Capture the cell that displays the provided text and extract its (X, Y) central coordinate. 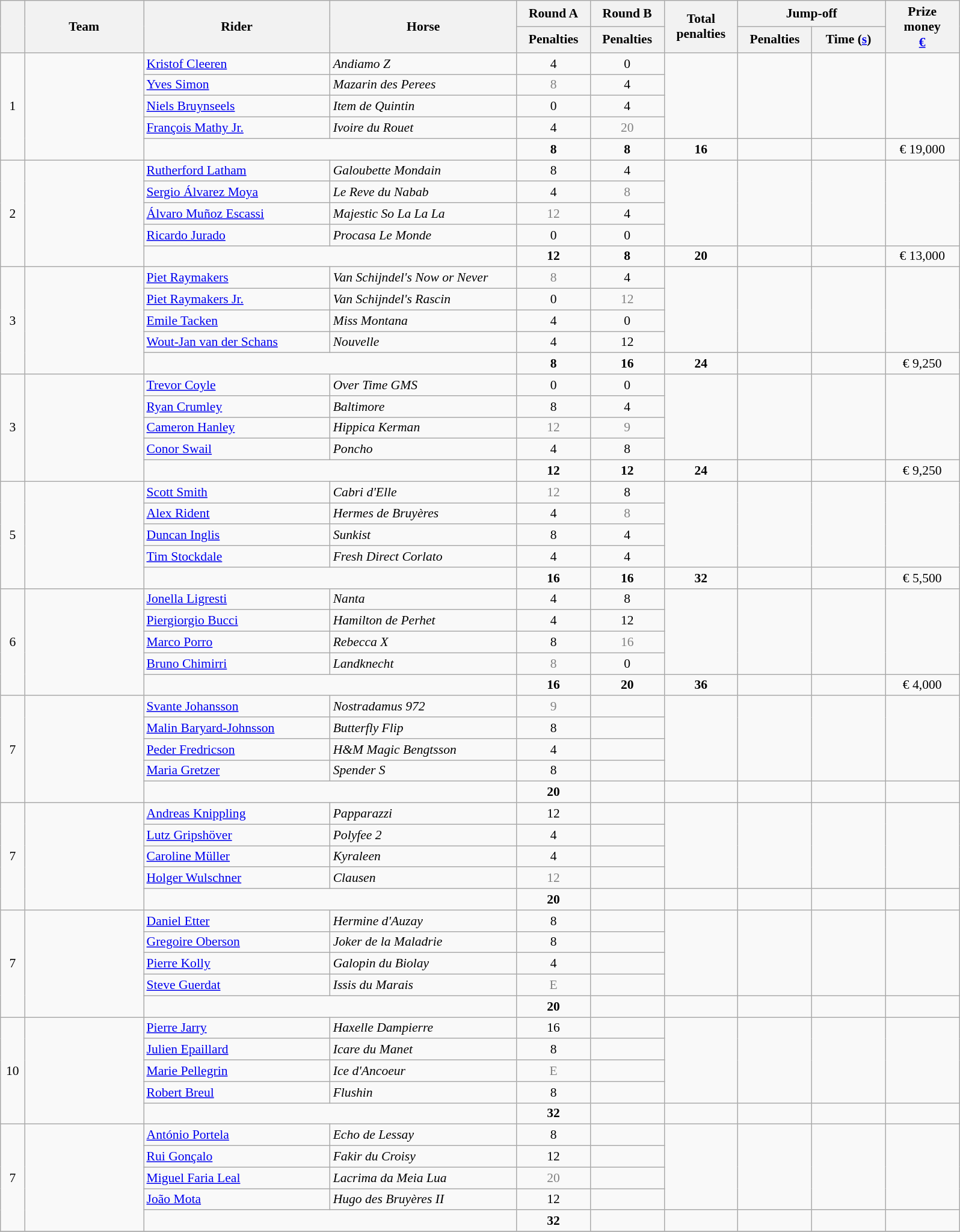
Andreas Knippling (236, 814)
6 (13, 642)
Miguel Faria Leal (236, 1178)
Trevor Coyle (236, 385)
Round A (553, 13)
Niels Bruynseels (236, 106)
Hugo des Bruyères II (423, 1200)
2 (13, 214)
Haxelle Dampierre (423, 1028)
Le Reve du Nabab (423, 192)
Fakir du Croisy (423, 1157)
Marco Porro (236, 642)
Nouvelle (423, 342)
H&M Magic Bengtsson (423, 750)
Yves Simon (236, 85)
Bruno Chimirri (236, 664)
Majestic So La La La (423, 214)
Lacrima da Meia Lua (423, 1178)
Item de Quintin (423, 106)
Maria Gretzer (236, 771)
Galopin du Biolay (423, 964)
Peder Fredricson (236, 750)
Piet Raymakers Jr. (236, 300)
Time (s) (848, 40)
Holger Wulschner (236, 878)
Joker de la Maladrie (423, 942)
António Portela (236, 1135)
Rider (236, 26)
Duncan Inglis (236, 535)
Julien Epaillard (236, 1050)
Jump-off (812, 13)
Kristof Cleeren (236, 64)
Svante Johansson (236, 707)
Poncho (423, 449)
Galoubette Mondain (423, 171)
Cameron Hanley (236, 428)
36 (701, 685)
Steve Guerdat (236, 985)
Hamilton de Perhet (423, 621)
Icare du Manet (423, 1050)
Scott Smith (236, 492)
€ 4,000 (923, 685)
€ 13,000 (923, 256)
Horse (423, 26)
Alex Rident (236, 514)
Pierre Kolly (236, 964)
Flushin (423, 1092)
Tim Stockdale (236, 556)
Conor Swail (236, 449)
Hermes de Bruyères (423, 514)
Prize money€ (923, 26)
Spender S (423, 771)
Miss Montana (423, 321)
Rebecca X (423, 642)
Andiamo Z (423, 64)
Total penalties (701, 26)
Emile Tacken (236, 321)
Butterfly Flip (423, 728)
Lutz Gripshöver (236, 835)
Hippica Kerman (423, 428)
Gregoire Oberson (236, 942)
Baltimore (423, 407)
€ 5,500 (923, 578)
1 (13, 106)
Team (84, 26)
Robert Breul (236, 1092)
Wout-Jan van der Schans (236, 342)
Echo de Lessay (423, 1135)
François Mathy Jr. (236, 128)
Fresh Direct Corlato (423, 556)
Round B (627, 13)
10 (13, 1071)
Ryan Crumley (236, 407)
Ivoire du Rouet (423, 128)
Over Time GMS (423, 385)
João Mota (236, 1200)
Landknecht (423, 664)
Malin Baryard-Johnsson (236, 728)
Cabri d'Elle (423, 492)
Polyfee 2 (423, 835)
Clausen (423, 878)
Sunkist (423, 535)
Álvaro Muñoz Escassi (236, 214)
Papparazzi (423, 814)
Rutherford Latham (236, 171)
Procasa Le Monde (423, 235)
Daniel Etter (236, 921)
Ricardo Jurado (236, 235)
Piergiorgio Bucci (236, 621)
5 (13, 535)
Van Schijndel's Rascin (423, 300)
Piet Raymakers (236, 278)
Mazarin des Perees (423, 85)
Pierre Jarry (236, 1028)
Caroline Müller (236, 857)
Ice d'Ancoeur (423, 1071)
Hermine d'Auzay (423, 921)
Sergio Álvarez Moya (236, 192)
Nostradamus 972 (423, 707)
Van Schijndel's Now or Never (423, 278)
Rui Gonçalo (236, 1157)
Issis du Marais (423, 985)
Nanta (423, 599)
Marie Pellegrin (236, 1071)
€ 19,000 (923, 149)
Jonella Ligresti (236, 599)
Kyraleen (423, 857)
